Pinpoint the cell where the given text exists, returning its [X, Y] midpoint coordinate. 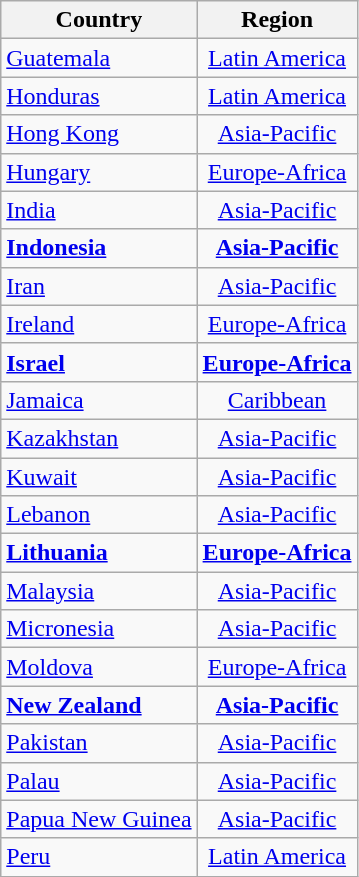
India [99, 210]
Palau [99, 781]
Country [99, 20]
Malaysia [99, 591]
Iran [99, 286]
Lithuania [99, 553]
New Zealand [99, 705]
Honduras [99, 96]
Region [277, 20]
Ireland [99, 324]
Lebanon [99, 515]
Papua New Guinea [99, 819]
Kuwait [99, 477]
Jamaica [99, 400]
Guatemala [99, 58]
Micronesia [99, 629]
Kazakhstan [99, 438]
Hong Kong [99, 134]
Caribbean [277, 400]
Indonesia [99, 248]
Peru [99, 857]
Moldova [99, 667]
Hungary [99, 172]
Pakistan [99, 743]
Israel [99, 362]
